Return the [X, Y] coordinate for the center point of the cell that contains the specified text.  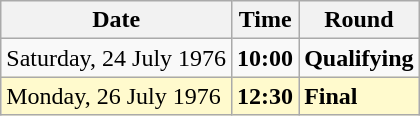
Qualifying [359, 58]
Saturday, 24 July 1976 [116, 58]
Final [359, 96]
Date [116, 20]
12:30 [266, 96]
Time [266, 20]
Round [359, 20]
10:00 [266, 58]
Monday, 26 July 1976 [116, 96]
